Capture the cell that displays the provided text and extract its (x, y) central coordinate. 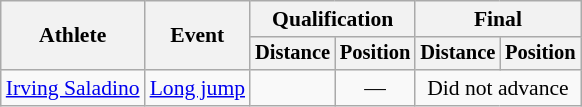
Long jump (198, 88)
Athlete (73, 36)
Event (198, 36)
Qualification (332, 19)
Irving Saladino (73, 88)
Did not advance (498, 88)
— (375, 88)
Final (498, 19)
